Return [x, y] of the center of cell containing provided text 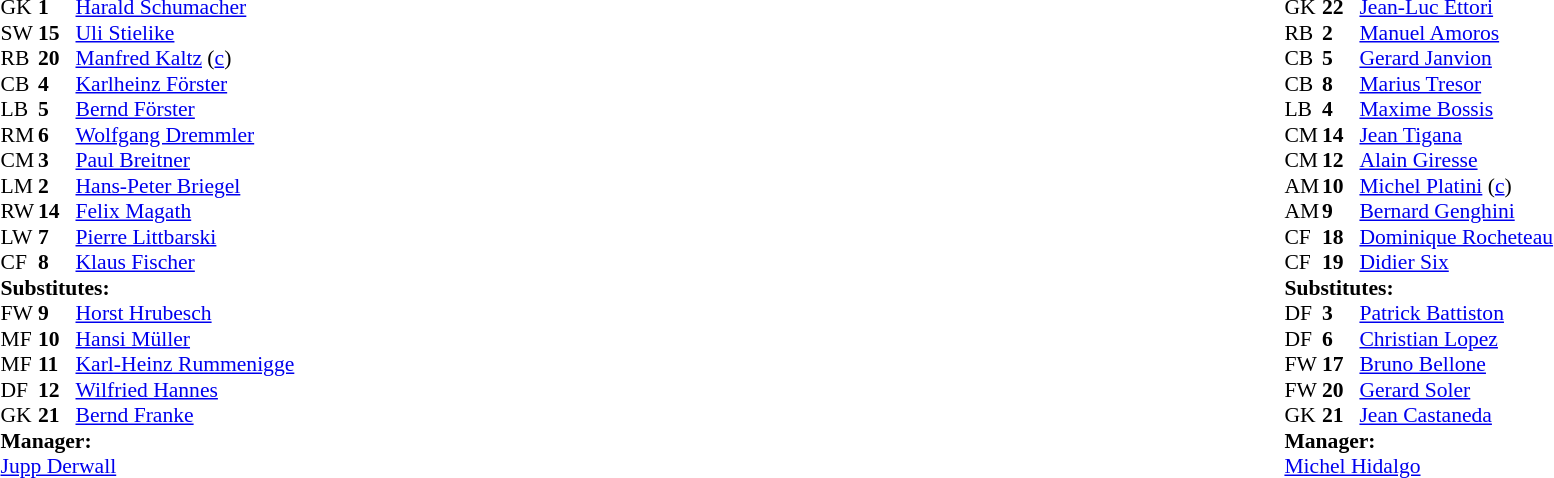
Wolfgang Dremmler [186, 135]
Hansi Müller [186, 339]
SW [19, 33]
Paul Breitner [186, 161]
Karl-Heinz Rummenigge [186, 365]
Christian Lopez [1456, 339]
Wilfried Hannes [186, 390]
Manuel Amoros [1456, 33]
Patrick Battiston [1456, 313]
19 [1341, 263]
Maxime Bossis [1456, 109]
Didier Six [1456, 263]
Karlheinz Förster [186, 84]
Gerard Soler [1456, 390]
Gerard Janvion [1456, 59]
Bernd Förster [186, 109]
Pierre Littbarski [186, 237]
Felix Magath [186, 211]
Dominique Rocheteau [1456, 237]
LM [19, 186]
15 [57, 33]
18 [1341, 237]
RM [19, 135]
RW [19, 211]
Uli Stielike [186, 33]
Bruno Bellone [1456, 365]
Manfred Kaltz (c) [186, 59]
Jean Castaneda [1456, 415]
Horst Hrubesch [186, 313]
Michel Platini (c) [1456, 186]
7 [57, 237]
Hans-Peter Briegel [186, 186]
LW [19, 237]
17 [1341, 365]
Bernard Genghini [1456, 211]
11 [57, 365]
Marius Tresor [1456, 84]
Bernd Franke [186, 415]
Alain Giresse [1456, 161]
Jean Tigana [1456, 135]
Klaus Fischer [186, 263]
